Return the (X, Y) coordinate for the center point of the cell that contains the specified text.  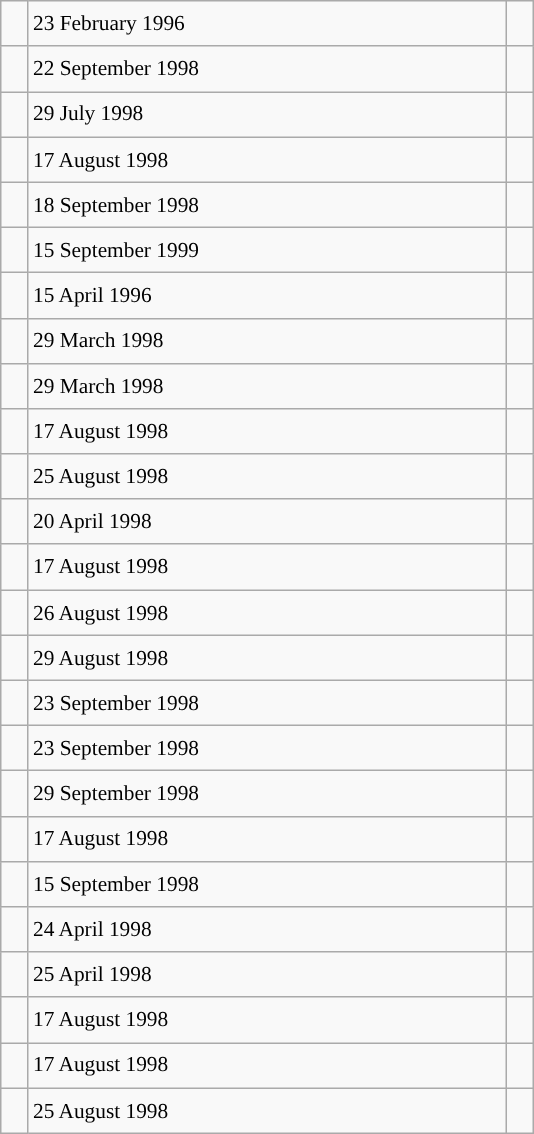
15 April 1996 (267, 296)
29 July 1998 (267, 114)
29 August 1998 (267, 658)
24 April 1998 (267, 930)
26 August 1998 (267, 612)
15 September 1999 (267, 250)
15 September 1998 (267, 884)
29 September 1998 (267, 794)
22 September 1998 (267, 68)
23 February 1996 (267, 24)
18 September 1998 (267, 204)
25 April 1998 (267, 974)
20 April 1998 (267, 522)
